For the text-containing cell, return its midpoint in [X, Y] coordinate format. 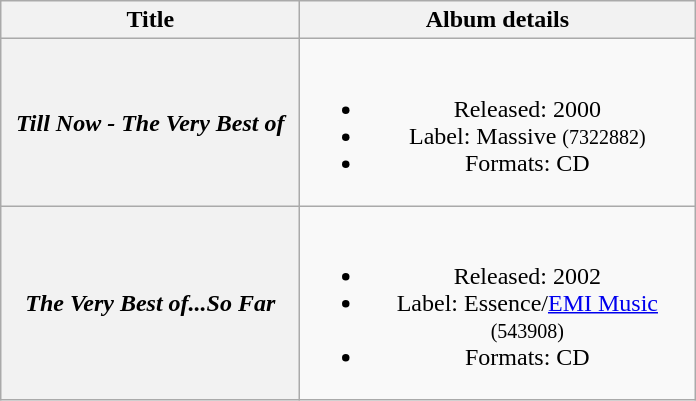
Till Now - The Very Best of [150, 122]
Title [150, 20]
Released: 2000Label: Massive (7322882)Formats: CD [498, 122]
Album details [498, 20]
The Very Best of...So Far [150, 303]
Released: 2002Label: Essence/EMI Music (543908)Formats: CD [498, 303]
